Detect which cell encompasses the target text, then output its [x, y] center coordinate. 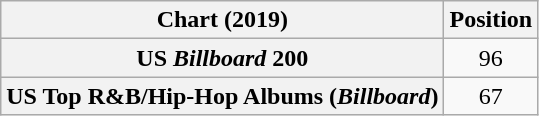
Chart (2019) [222, 20]
US Billboard 200 [222, 58]
Position [491, 20]
96 [491, 58]
US Top R&B/Hip-Hop Albums (Billboard) [222, 96]
67 [491, 96]
